Capture the cell that displays the provided text and extract its (X, Y) central coordinate. 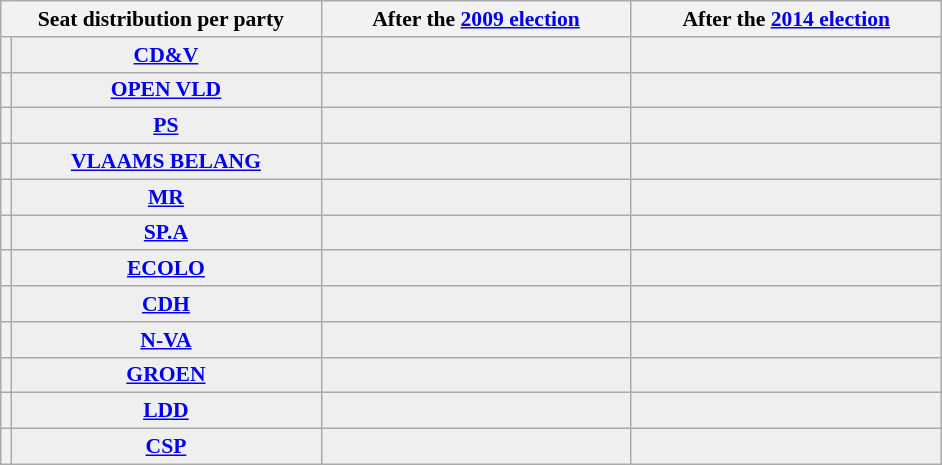
N-VA (166, 340)
VLAAMS BELANG (166, 162)
After the 2014 election (786, 19)
OPEN VLD (166, 90)
GROEN (166, 375)
CDH (166, 304)
Seat distribution per party (161, 19)
PS (166, 126)
After the 2009 election (476, 19)
LDD (166, 411)
MR (166, 197)
CSP (166, 447)
CD&V (166, 55)
SP.A (166, 233)
ECOLO (166, 269)
